Search for the cell housing the specified text and yield its [X, Y] center coordinate. 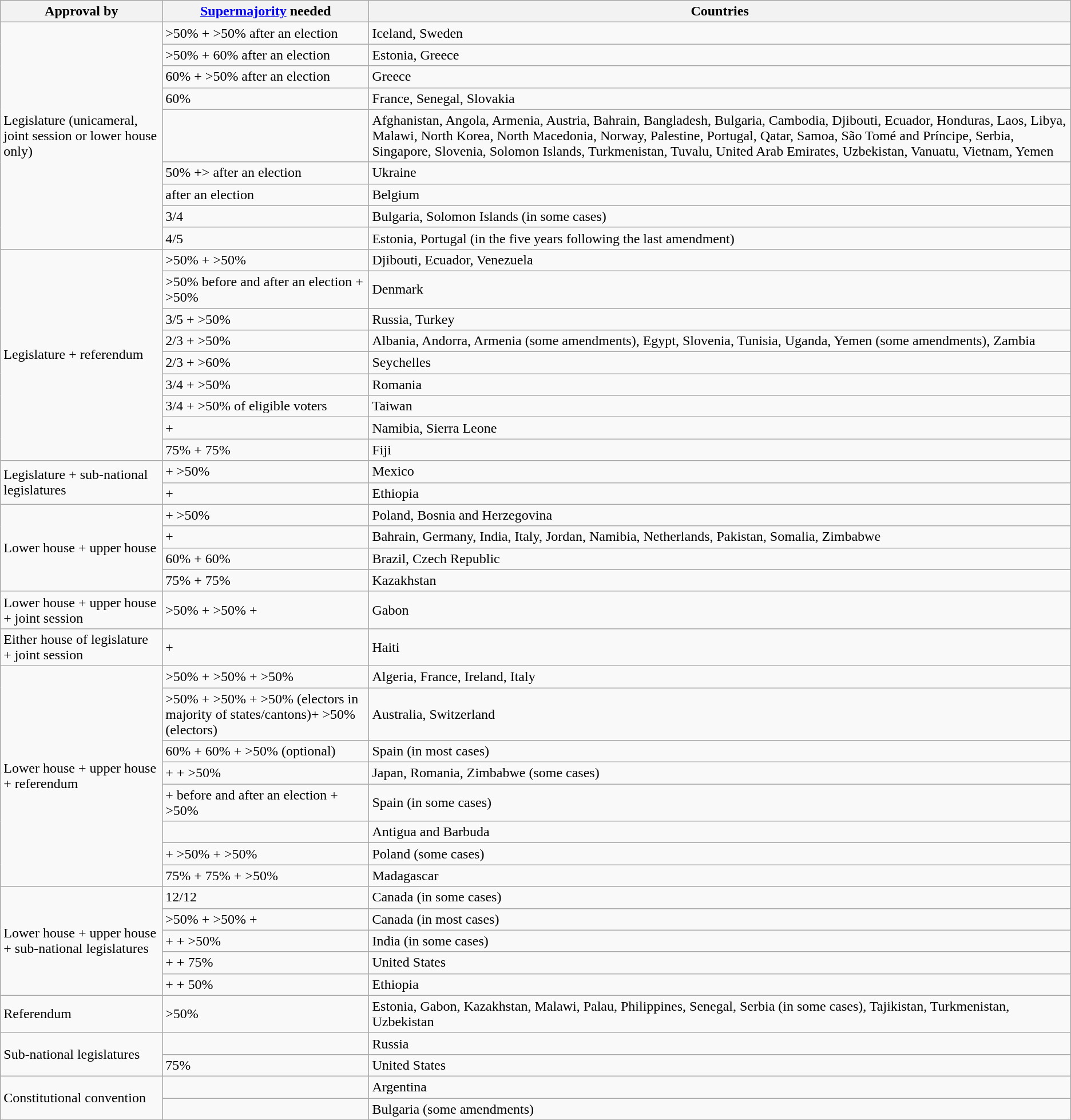
Brazil, Czech Republic [720, 559]
60% [265, 98]
12/12 [265, 897]
Iceland, Sweden [720, 33]
+ + 75% [265, 963]
Greece [720, 77]
Spain (in some cases) [720, 802]
Either house of legislature + joint session [81, 647]
75% [265, 1065]
3/4 + >50% of eligible voters [265, 406]
Lower house + upper house [81, 548]
Romania [720, 385]
Bahrain, Germany, India, Italy, Jordan, Namibia, Netherlands, Pakistan, Somalia, Zimbabwe [720, 537]
Antigua and Barbuda [720, 832]
60% + 60% [265, 559]
Approval by [81, 11]
India (in some cases) [720, 941]
50% +> after an election [265, 173]
Ukraine [720, 173]
Countries [720, 11]
Mexico [720, 472]
after an election [265, 195]
Australia, Switzerland [720, 714]
+ before and after an election + >50% [265, 802]
2/3 + >50% [265, 341]
4/5 [265, 238]
Estonia, Gabon, Kazakhstan, Malawi, Palau, Philippines, Senegal, Serbia (in some cases), Tajikistan, Turkmenistan, Uzbekistan [720, 1014]
France, Senegal, Slovakia [720, 98]
Canada (in most cases) [720, 919]
Spain (in most cases) [720, 751]
Djibouti, Ecuador, Venezuela [720, 260]
Legislature + sub-national legislatures [81, 482]
+ >50% + >50% [265, 854]
Denmark [720, 290]
Kazakhstan [720, 580]
75% + 75% + >50% [265, 876]
Legislature + referendum [81, 355]
Russia [720, 1043]
Taiwan [720, 406]
60% + 60% + >50% (optional) [265, 751]
>50% [265, 1014]
Estonia, Portugal (in the five years following the last amendment) [720, 238]
Namibia, Sierra Leone [720, 428]
Poland (some cases) [720, 854]
Belgium [720, 195]
Argentina [720, 1087]
>50% + >50% after an election [265, 33]
Lower house + upper house + sub-national legislatures [81, 941]
Constitutional convention [81, 1098]
Japan, Romania, Zimbabwe (some cases) [720, 773]
>50% before and after an election + >50% [265, 290]
Poland, Bosnia and Herzegovina [720, 515]
3/5 + >50% [265, 319]
>50% + >50% + >50% [265, 676]
60% + >50% after an election [265, 77]
Haiti [720, 647]
+ + 50% [265, 984]
Bulgaria (some amendments) [720, 1109]
Canada (in some cases) [720, 897]
Gabon [720, 610]
Albania, Andorra, Armenia (some amendments), Egypt, Slovenia, Tunisia, Uganda, Yemen (some amendments), Zambia [720, 341]
Madagascar [720, 876]
>50% + 60% after an election [265, 55]
Sub-national legislatures [81, 1054]
Estonia, Greece [720, 55]
Lower house + upper house + referendum [81, 776]
Bulgaria, Solomon Islands (in some cases) [720, 216]
>50% + >50% [265, 260]
Legislature (unicameral, joint session or lower house only) [81, 136]
Russia, Turkey [720, 319]
3/4 + >50% [265, 385]
Supermajority needed [265, 11]
3/4 [265, 216]
Referendum [81, 1014]
Seychelles [720, 363]
Lower house + upper house + joint session [81, 610]
>50% + >50% + >50% (electors in majority of states/cantons)+ >50% (electors) [265, 714]
Algeria, France, Ireland, Italy [720, 676]
2/3 + >60% [265, 363]
Fiji [720, 450]
